Output the (X, Y) coordinate of the center of the cell containing the given text.  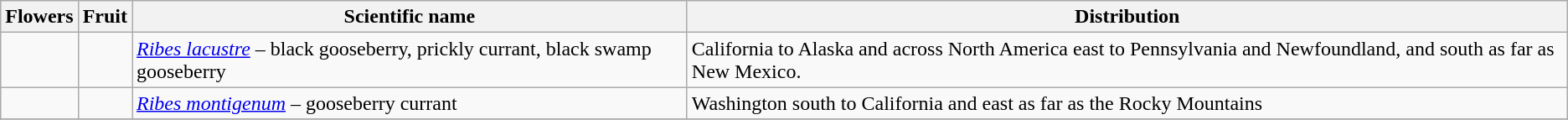
Scientific name (410, 17)
Distribution (1127, 17)
California to Alaska and across North America east to Pennsylvania and Newfoundland, and south as far as New Mexico. (1127, 60)
Ribes montigenum – gooseberry currant (410, 103)
Washington south to California and east as far as the Rocky Mountains (1127, 103)
Fruit (105, 17)
Flowers (39, 17)
Ribes lacustre – black gooseberry, prickly currant, black swamp gooseberry (410, 60)
